Scan for the cell matching the given text and deliver its (x, y) coordinate at center. 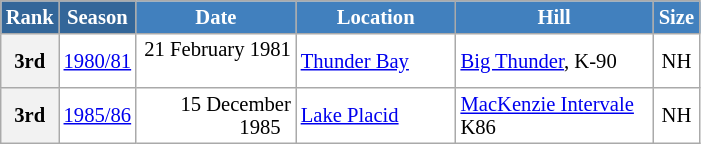
Location (376, 16)
Big Thunder, K-90 (554, 60)
Hill (554, 16)
MacKenzie Intervale K86 (554, 116)
Rank (30, 16)
Date (216, 16)
21 February 1981 (216, 60)
Size (676, 16)
Season (98, 16)
Thunder Bay (376, 60)
15 December 1985 (216, 116)
Lake Placid (376, 116)
1985/86 (98, 116)
1980/81 (98, 60)
